Locate the cell with the specified text and output its [x, y] center coordinate. 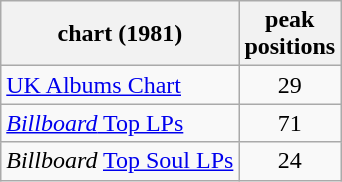
UK Albums Chart [120, 85]
Billboard Top Soul LPs [120, 161]
71 [290, 123]
Billboard Top LPs [120, 123]
24 [290, 161]
chart (1981) [120, 34]
29 [290, 85]
peakpositions [290, 34]
